Determine the (X, Y) coordinate at the center of the cell enclosing the given text.  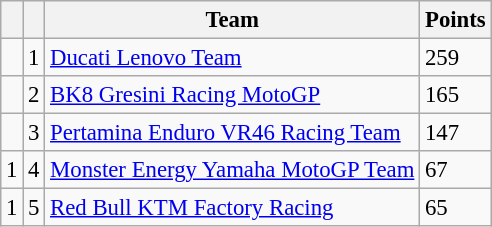
Points (456, 20)
Team (232, 20)
Pertamina Enduro VR46 Racing Team (232, 133)
Red Bull KTM Factory Racing (232, 208)
5 (34, 208)
67 (456, 170)
3 (34, 133)
Ducati Lenovo Team (232, 58)
2 (34, 95)
65 (456, 208)
Monster Energy Yamaha MotoGP Team (232, 170)
4 (34, 170)
259 (456, 58)
BK8 Gresini Racing MotoGP (232, 95)
147 (456, 133)
165 (456, 95)
